Return the (X, Y) coordinate for the center point of the cell that contains the specified text.  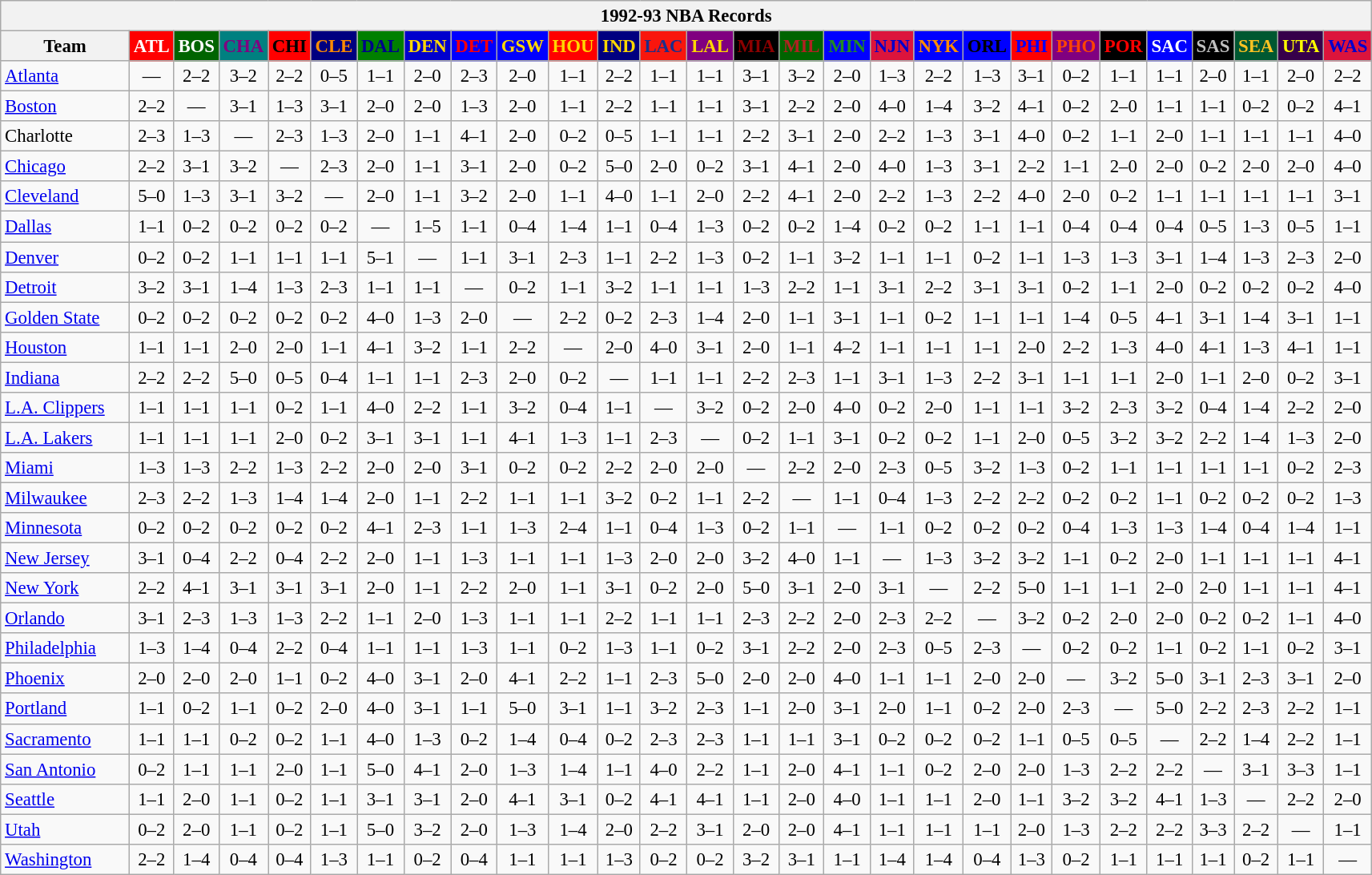
4–2 (847, 347)
CHA (243, 46)
1–5 (428, 227)
CLE (333, 46)
Utah (66, 829)
PHO (1076, 46)
2–4 (573, 528)
Seattle (66, 799)
Atlanta (66, 76)
Detroit (66, 287)
San Antonio (66, 769)
Miami (66, 468)
1992-93 NBA Records (686, 16)
Chicago (66, 167)
ORL (987, 46)
SEA (1256, 46)
Phoenix (66, 679)
PHI (1032, 46)
NYK (939, 46)
L.A. Lakers (66, 437)
GSW (522, 46)
SAC (1169, 46)
Sacramento (66, 739)
Washington (66, 860)
Minnesota (66, 528)
UTA (1301, 46)
MIA (756, 46)
NJN (892, 46)
New York (66, 588)
DET (474, 46)
MIL (802, 46)
Portland (66, 709)
Orlando (66, 619)
Dallas (66, 227)
Denver (66, 257)
HOU (573, 46)
Houston (66, 347)
5–1 (381, 257)
Milwaukee (66, 498)
New Jersey (66, 558)
SAS (1213, 46)
Charlotte (66, 136)
Team (66, 46)
Boston (66, 107)
Indiana (66, 377)
L.A. Clippers (66, 408)
DEN (428, 46)
CHI (289, 46)
Philadelphia (66, 648)
ATL (151, 46)
BOS (196, 46)
Cleveland (66, 196)
POR (1123, 46)
DAL (381, 46)
LAL (710, 46)
WAS (1348, 46)
IND (619, 46)
MIN (847, 46)
LAC (663, 46)
Golden State (66, 317)
